For the text-containing cell, return its midpoint in (X, Y) coordinate format. 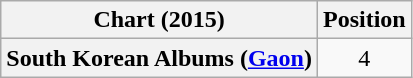
South Korean Albums (Gaon) (160, 58)
Chart (2015) (160, 20)
Position (364, 20)
4 (364, 58)
